Pinpoint the cell where the given text exists, returning its (X, Y) midpoint coordinate. 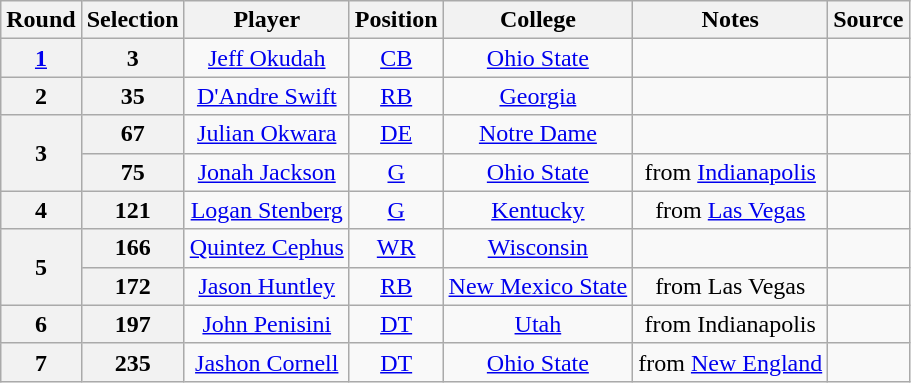
35 (132, 96)
Utah (538, 324)
Notes (730, 20)
Julian Okwara (266, 134)
Source (868, 20)
Jason Huntley (266, 286)
Round (41, 20)
235 (132, 362)
WR (396, 248)
6 (41, 324)
Wisconsin (538, 248)
5 (41, 267)
Jonah Jackson (266, 172)
Jashon Cornell (266, 362)
from New England (730, 362)
166 (132, 248)
Player (266, 20)
172 (132, 286)
Jeff Okudah (266, 58)
75 (132, 172)
D'Andre Swift (266, 96)
Georgia (538, 96)
DE (396, 134)
197 (132, 324)
67 (132, 134)
4 (41, 210)
2 (41, 96)
Kentucky (538, 210)
Selection (132, 20)
7 (41, 362)
Logan Stenberg (266, 210)
1 (41, 58)
Position (396, 20)
CB (396, 58)
New Mexico State (538, 286)
Quintez Cephus (266, 248)
College (538, 20)
John Penisini (266, 324)
Notre Dame (538, 134)
121 (132, 210)
